From the cell containing the given text, extract its center point as (x, y) coordinate. 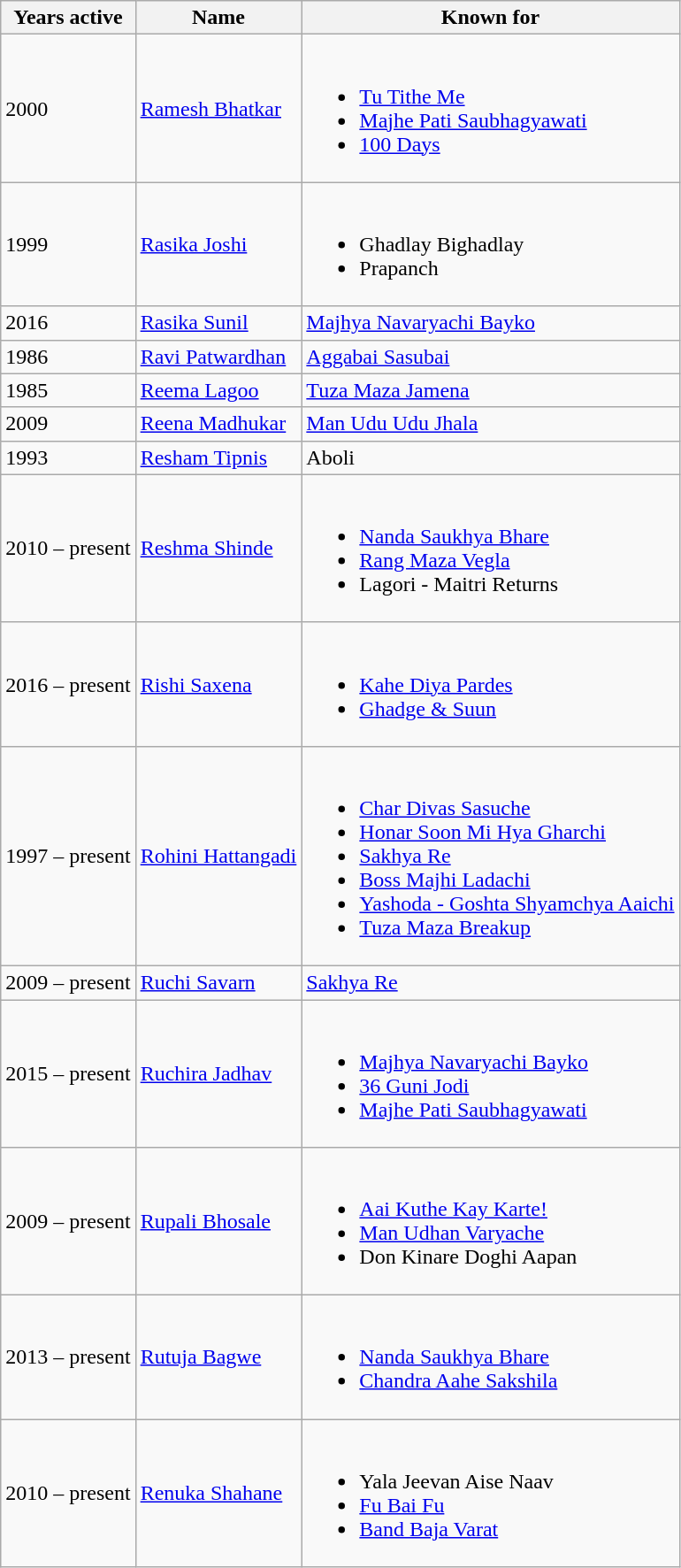
Ravi Patwardhan (218, 357)
1985 (68, 390)
Rohini Hattangadi (218, 856)
Yala Jeevan Aise NaavFu Bai FuBand Baja Varat (490, 1494)
1986 (68, 357)
Aggabai Sasubai (490, 357)
Rishi Saxena (218, 684)
Name (218, 18)
Majhya Navaryachi Bayko (490, 323)
Rasika Sunil (218, 323)
Ruchira Jadhav (218, 1074)
2016 – present (68, 684)
Rasika Joshi (218, 244)
Nanda Saukhya BhareChandra Aahe Sakshila (490, 1357)
1993 (68, 457)
2009 (68, 424)
Years active (68, 18)
Rupali Bhosale (218, 1221)
1999 (68, 244)
2000 (68, 108)
1997 – present (68, 856)
Resham Tipnis (218, 457)
Sakhya Re (490, 982)
Renuka Shahane (218, 1494)
2016 (68, 323)
Reema Lagoo (218, 390)
Tu Tithe MeMajhe Pati Saubhagyawati100 Days (490, 108)
Kahe Diya PardesGhadge & Suun (490, 684)
Tuza Maza Jamena (490, 390)
Char Divas SasucheHonar Soon Mi Hya GharchiSakhya ReBoss Majhi LadachiYashoda - Goshta Shyamchya AaichiTuza Maza Breakup (490, 856)
Ghadlay BighadlayPrapanch (490, 244)
Rutuja Bagwe (218, 1357)
2013 – present (68, 1357)
Aai Kuthe Kay Karte!Man Udhan VaryacheDon Kinare Doghi Aapan (490, 1221)
Known for (490, 18)
Reshma Shinde (218, 549)
Aboli (490, 457)
Ramesh Bhatkar (218, 108)
Majhya Navaryachi Bayko36 Guni JodiMajhe Pati Saubhagyawati (490, 1074)
2015 – present (68, 1074)
Nanda Saukhya BhareRang Maza VeglaLagori - Maitri Returns (490, 549)
Reena Madhukar (218, 424)
Ruchi Savarn (218, 982)
Man Udu Udu Jhala (490, 424)
